From the cell containing the given text, extract its center point as [x, y] coordinate. 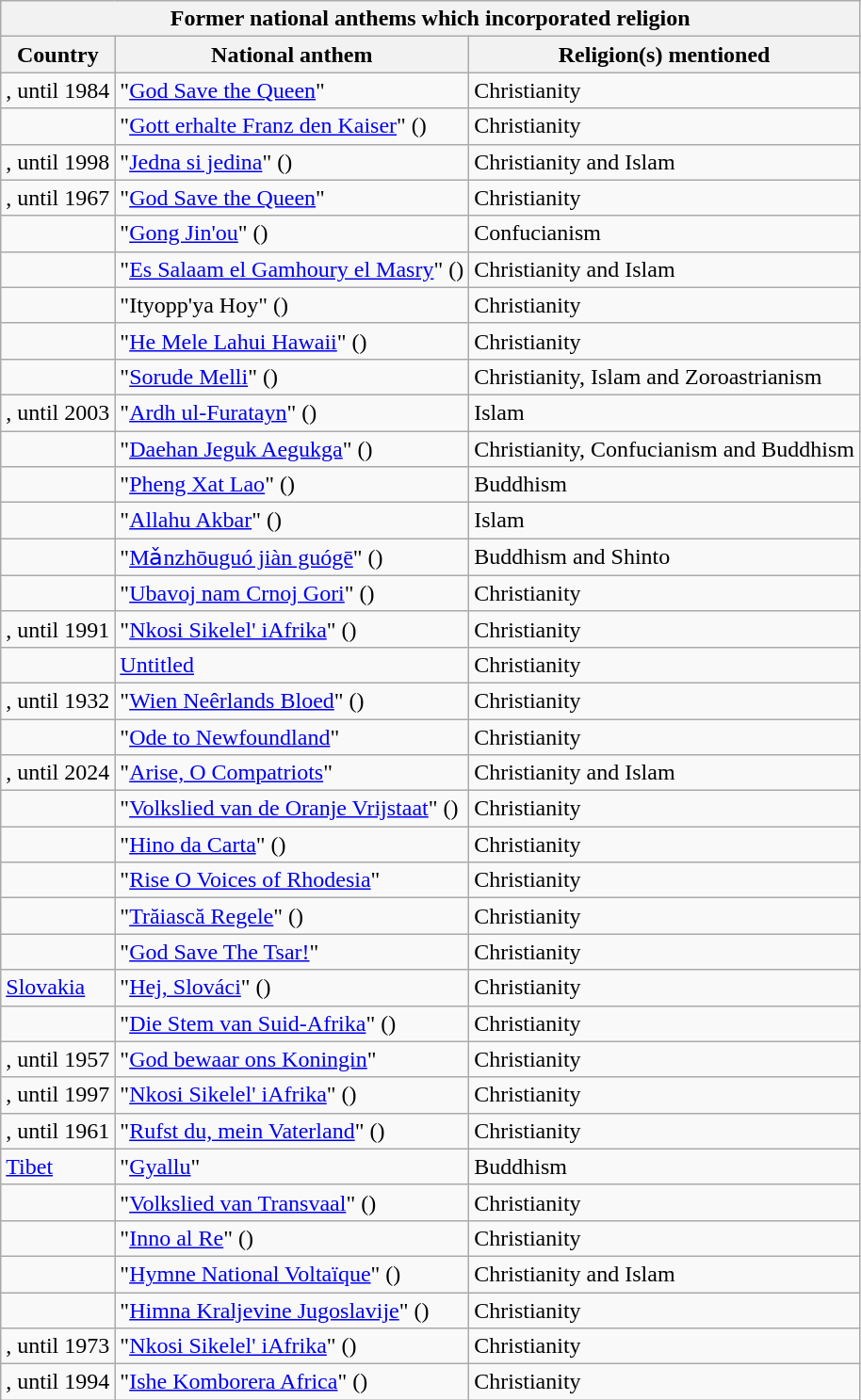
, until 1984 [58, 90]
National anthem [292, 55]
"Arise, O Compatriots" [292, 773]
"Allahu Akbar" () [292, 521]
"Trăiască Regele" () [292, 916]
"Ode to Newfoundland" [292, 737]
, until 1932 [58, 700]
"Rise O Voices of Rhodesia" [292, 880]
Former national anthems which incorporated religion [430, 19]
"Ubavoj nam Crnoj Gori" () [292, 593]
"Hej, Slováci" () [292, 988]
Tibet [58, 1167]
, until 1997 [58, 1095]
"God bewaar ons Koningin" [292, 1059]
"Die Stem van Suid-Afrika" () [292, 1023]
Country [58, 55]
"He Mele Lahui Hawaii" () [292, 341]
Christianity, Confucianism and Buddhism [665, 449]
"Es Salaam el Gamhoury el Masry" () [292, 269]
, until 1973 [58, 1346]
"Wien Neêrlands Bloed" () [292, 700]
"Volkslied van de Oranje Vrijstaat" () [292, 809]
"Gong Jin'ou" () [292, 233]
Buddhism and Shinto [665, 557]
"Rufst du, mein Vaterland" () [292, 1131]
"Hino da Carta" () [292, 845]
, until 2024 [58, 773]
, until 1957 [58, 1059]
"Hymne National Voltaïque" () [292, 1274]
"Pheng Xat Lao" () [292, 485]
Confucianism [665, 233]
Untitled [292, 665]
"Jedna si jedina" () [292, 162]
"Himna Kraljevine Jugoslavije" () [292, 1310]
Slovakia [58, 988]
"Gyallu" [292, 1167]
"Inno al Re" () [292, 1238]
"Ishe Komborera Africa" () [292, 1382]
Religion(s) mentioned [665, 55]
, until 1991 [58, 629]
"Gott erhalte Franz den Kaiser" () [292, 126]
, until 1998 [58, 162]
"Volkslied van Transvaal" () [292, 1202]
, until 1967 [58, 198]
"Ardh ul-Furatayn" () [292, 412]
"Mǎnzhōuguó jiàn guógē" () [292, 557]
Christianity, Islam and Zoroastrianism [665, 377]
"Daehan Jeguk Aegukga" () [292, 449]
, until 2003 [58, 412]
, until 1961 [58, 1131]
"God Save The Tsar!" [292, 952]
"Ityopp'ya Hoy" () [292, 305]
, until 1994 [58, 1382]
"Sorude Melli" () [292, 377]
